Find where the given text appears and provide that cell's center as (X, Y) coordinate. 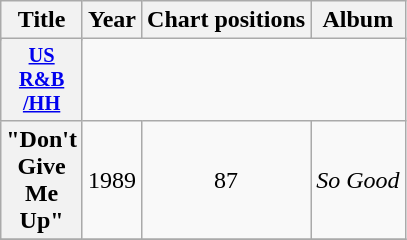
87 (226, 180)
1989 (112, 180)
Chart positions (226, 20)
Year (112, 20)
"Don't Give Me Up" (42, 180)
Album (358, 20)
So Good (358, 180)
USR&B/HH (42, 80)
Title (42, 20)
